From the cell containing the given text, extract its center point as [x, y] coordinate. 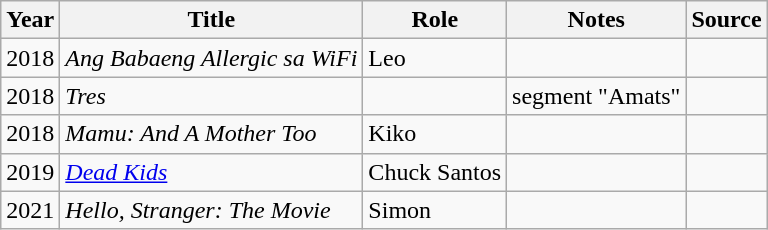
Year [30, 20]
Leo [435, 58]
Mamu: And A Mother Too [212, 134]
Hello, Stranger: The Movie [212, 210]
segment "Amats" [596, 96]
Simon [435, 210]
Title [212, 20]
Dead Kids [212, 172]
Chuck Santos [435, 172]
2019 [30, 172]
2021 [30, 210]
Tres [212, 96]
Role [435, 20]
Source [726, 20]
Kiko [435, 134]
Ang Babaeng Allergic sa WiFi [212, 58]
Notes [596, 20]
